Identify which cell holds the provided text, then report its [X, Y] central coordinate. 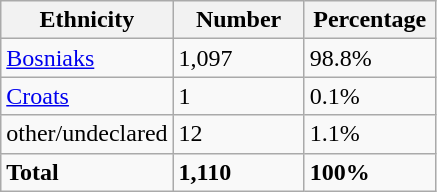
0.1% [370, 96]
12 [238, 134]
100% [370, 172]
Bosniaks [87, 58]
1.1% [370, 134]
98.8% [370, 58]
Percentage [370, 20]
Total [87, 172]
1 [238, 96]
Number [238, 20]
Croats [87, 96]
Ethnicity [87, 20]
1,110 [238, 172]
other/undeclared [87, 134]
1,097 [238, 58]
